Identify which cell holds the provided text, then report its [X, Y] central coordinate. 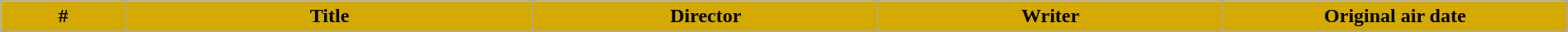
Writer [1050, 16]
Original air date [1394, 16]
Title [329, 16]
# [64, 16]
Director [706, 16]
